Locate the cell with the specified text and output its (X, Y) center coordinate. 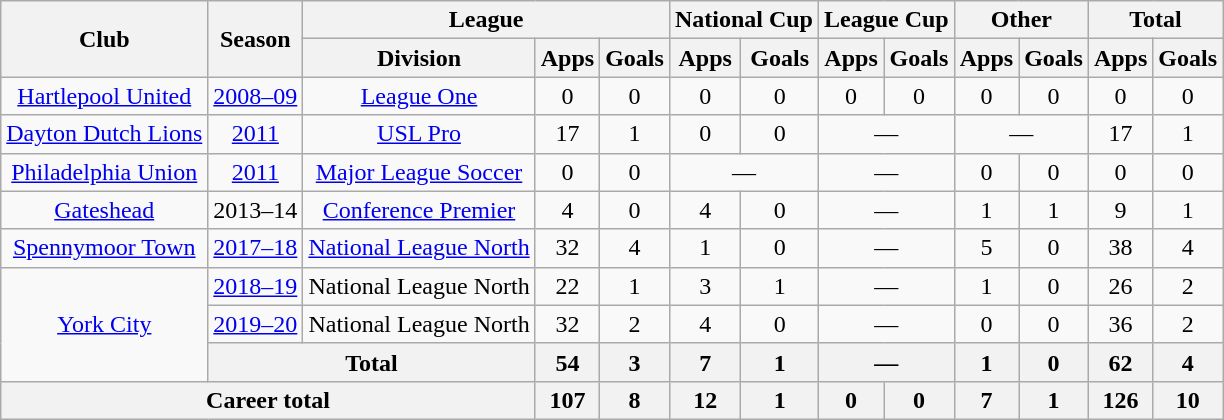
2018–19 (256, 286)
9 (1120, 210)
Gateshead (104, 210)
USL Pro (419, 134)
2019–20 (256, 324)
Season (256, 39)
Other (1021, 20)
5 (986, 248)
League Cup (886, 20)
League (486, 20)
Philadelphia Union (104, 172)
126 (1120, 400)
107 (567, 400)
2008–09 (256, 96)
Hartlepool United (104, 96)
38 (1120, 248)
54 (567, 362)
2013–14 (256, 210)
36 (1120, 324)
10 (1188, 400)
Dayton Dutch Lions (104, 134)
Club (104, 39)
Conference Premier (419, 210)
Spennymoor Town (104, 248)
Major League Soccer (419, 172)
Division (419, 58)
League One (419, 96)
York City (104, 324)
12 (705, 400)
22 (567, 286)
Career total (268, 400)
62 (1120, 362)
2017–18 (256, 248)
8 (635, 400)
National Cup (744, 20)
26 (1120, 286)
